Search for the cell housing the specified text and yield its [x, y] center coordinate. 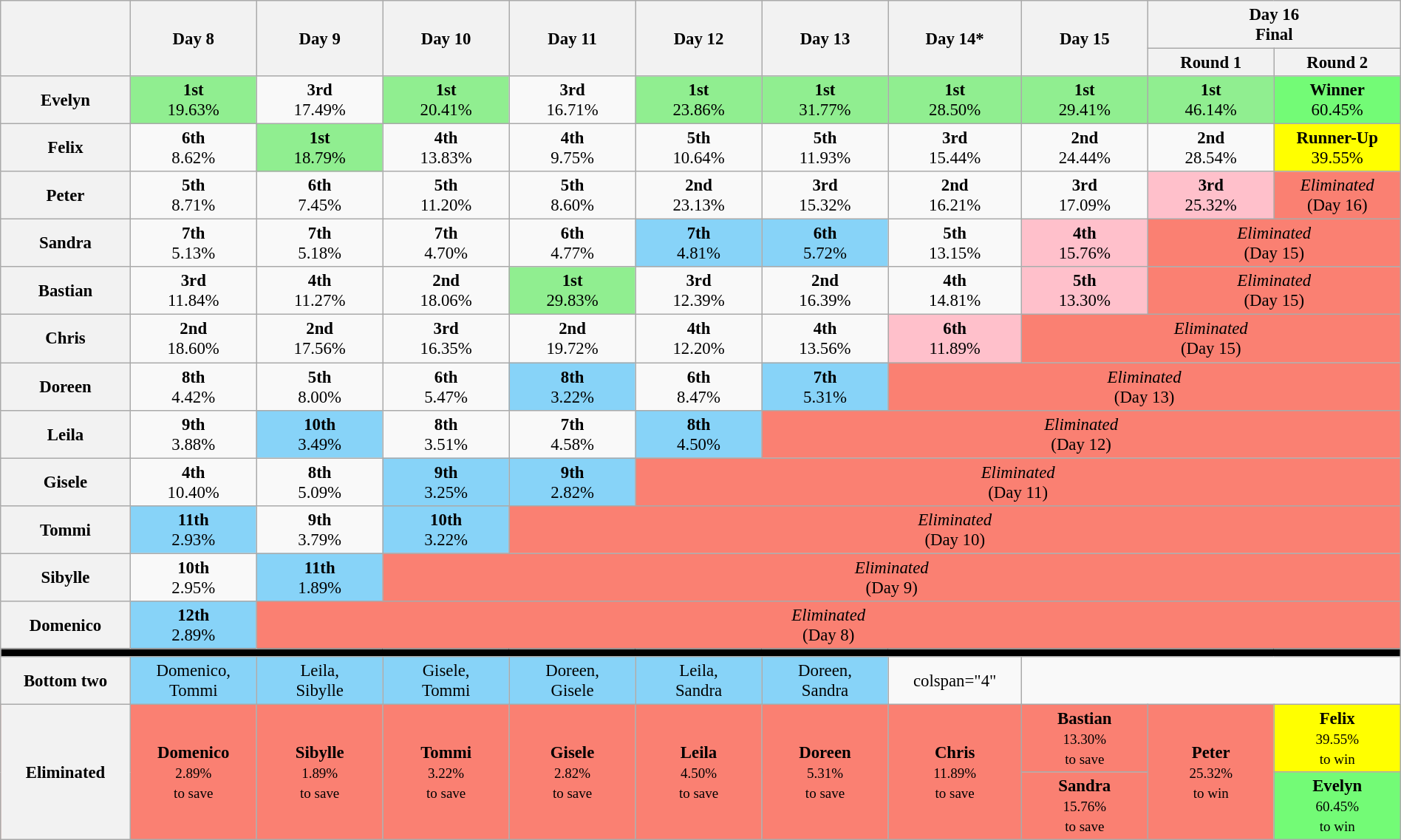
Tommi [66, 529]
Eliminated(Day 10) [955, 529]
6th5.72% [825, 244]
Bastian [66, 291]
Runner-Up39.55% [1337, 148]
7th5.13% [194, 244]
Chris [66, 338]
Felix39.55%to win [1337, 738]
Sandra [66, 244]
Gisele2.82%to save [572, 771]
7th4.81% [699, 244]
1st29.41% [1085, 100]
Day 10 [446, 38]
Day 11 [572, 38]
10th2.95% [194, 578]
2nd18.06% [446, 291]
10th3.22% [446, 529]
3rd17.09% [1085, 195]
5th10.64% [699, 148]
2nd24.44% [1085, 148]
Gisele [66, 482]
6th8.47% [699, 387]
6th7.45% [319, 195]
12th2.89% [194, 625]
10th3.49% [319, 434]
Domenico [66, 625]
2nd23.13% [699, 195]
1st46.14% [1210, 100]
Felix [66, 148]
5th13.15% [955, 244]
Day 12 [699, 38]
4th13.83% [446, 148]
Round 2 [1337, 63]
Eliminated(Day 12) [1081, 434]
Doreen5.31%to save [825, 771]
Doreen,Gisele [572, 681]
Bastian13.30%to save [1085, 738]
3rd16.71% [572, 100]
Eliminated(Day 13) [1144, 387]
2nd18.60% [194, 338]
Evelyn60.45%to win [1337, 806]
6th4.77% [572, 244]
Leila4.50%to save [699, 771]
9th3.25% [446, 482]
2nd16.21% [955, 195]
8th4.42% [194, 387]
Peter [66, 195]
1st23.86% [699, 100]
4th10.40% [194, 482]
Domenico2.89%to save [194, 771]
Domenico,Tommi [194, 681]
Eliminated(Day 16) [1337, 195]
2nd17.56% [319, 338]
6th11.89% [955, 338]
2nd16.39% [825, 291]
9th2.82% [572, 482]
Day 8 [194, 38]
1st18.79% [319, 148]
7th5.31% [825, 387]
Doreen [66, 387]
Eliminated(Day 8) [828, 625]
1st20.41% [446, 100]
Bottom two [66, 681]
1st31.77% [825, 100]
colspan="4" [955, 681]
6th8.62% [194, 148]
Sandra15.76%to save [1085, 806]
Leila [66, 434]
11th1.89% [319, 578]
Sibylle1.89%to save [319, 771]
1st29.83% [572, 291]
1st19.63% [194, 100]
3rd25.32% [1210, 195]
1st28.50% [955, 100]
3rd11.84% [194, 291]
5th8.00% [319, 387]
5th11.93% [825, 148]
4th12.20% [699, 338]
6th5.47% [446, 387]
8th5.09% [319, 482]
Doreen,Sandra [825, 681]
Leila,Sandra [699, 681]
9th3.79% [319, 529]
7th4.70% [446, 244]
4th11.27% [319, 291]
8th3.51% [446, 434]
4th14.81% [955, 291]
11th2.93% [194, 529]
5th13.30% [1085, 291]
Winner60.45% [1337, 100]
Peter25.32%to win [1210, 771]
4th15.76% [1085, 244]
3rd15.32% [825, 195]
Day 16Final [1274, 25]
5th8.60% [572, 195]
5th11.20% [446, 195]
Gisele,Tommi [446, 681]
Day 9 [319, 38]
Eliminated(Day 9) [891, 578]
3rd17.49% [319, 100]
3rd16.35% [446, 338]
2nd19.72% [572, 338]
7th5.18% [319, 244]
8th4.50% [699, 434]
Evelyn [66, 100]
Day 14* [955, 38]
7th4.58% [572, 434]
Leila,Sibylle [319, 681]
2nd28.54% [1210, 148]
5th8.71% [194, 195]
Eliminated [66, 771]
Sibylle [66, 578]
3rd15.44% [955, 148]
3rd12.39% [699, 291]
Eliminated(Day 11) [1018, 482]
4th13.56% [825, 338]
Chris11.89%to save [955, 771]
9th3.88% [194, 434]
4th9.75% [572, 148]
Day 15 [1085, 38]
8th3.22% [572, 387]
Round 1 [1210, 63]
Day 13 [825, 38]
Tommi3.22%to save [446, 771]
